Detect which cell encompasses the target text, then output its [X, Y] center coordinate. 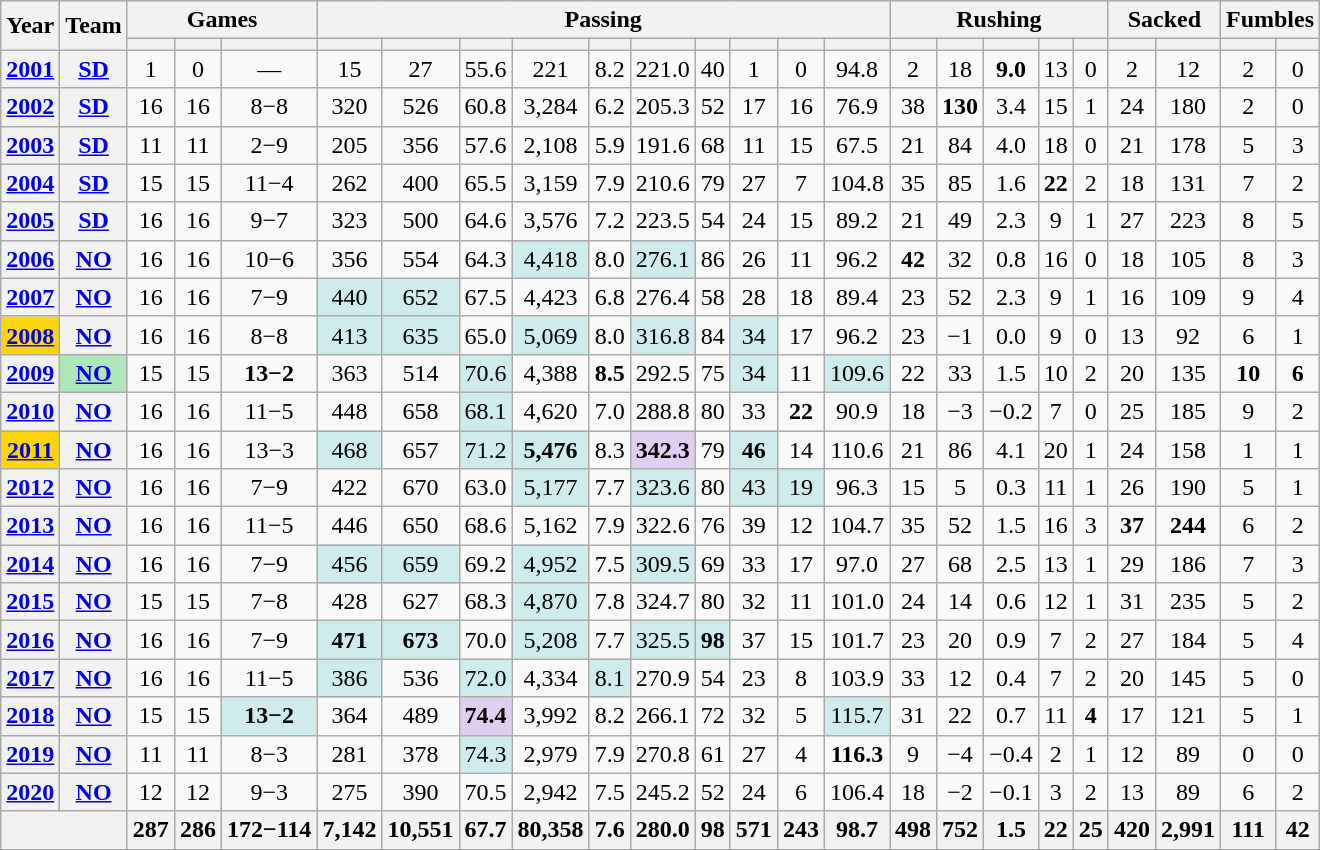
489 [420, 716]
−1 [960, 335]
72 [712, 716]
363 [350, 373]
98.7 [856, 830]
7.6 [610, 830]
2−9 [268, 145]
8.5 [610, 373]
448 [350, 411]
3,576 [550, 221]
221.0 [662, 69]
500 [420, 221]
627 [420, 602]
−4 [960, 754]
275 [350, 792]
92 [1188, 335]
554 [420, 259]
2018 [30, 716]
28 [754, 297]
287 [150, 830]
121 [1188, 716]
74.4 [486, 716]
205.3 [662, 107]
190 [1188, 488]
68.1 [486, 411]
101.7 [856, 640]
65.5 [486, 183]
223.5 [662, 221]
5,177 [550, 488]
Sacked [1164, 20]
2012 [30, 488]
752 [960, 830]
105 [1188, 259]
5.9 [610, 145]
2020 [30, 792]
2,991 [1188, 830]
320 [350, 107]
69 [712, 564]
7.8 [610, 602]
70.5 [486, 792]
186 [1188, 564]
96.3 [856, 488]
0.8 [1012, 259]
1.6 [1012, 183]
43 [754, 488]
2014 [30, 564]
2002 [30, 107]
178 [1188, 145]
130 [960, 107]
72.0 [486, 678]
2008 [30, 335]
428 [350, 602]
11−4 [268, 183]
109 [1188, 297]
262 [350, 183]
4,418 [550, 259]
145 [1188, 678]
316.8 [662, 335]
7,142 [350, 830]
70.6 [486, 373]
Team [94, 26]
288.8 [662, 411]
422 [350, 488]
106.4 [856, 792]
245.2 [662, 792]
2001 [30, 69]
90.9 [856, 411]
60.8 [486, 107]
2004 [30, 183]
Games [222, 20]
71.2 [486, 449]
4.1 [1012, 449]
378 [420, 754]
4,952 [550, 564]
2,942 [550, 792]
670 [420, 488]
2009 [30, 373]
0.9 [1012, 640]
4.0 [1012, 145]
89.2 [856, 221]
7.2 [610, 221]
4,620 [550, 411]
— [268, 69]
4,423 [550, 297]
97.0 [856, 564]
158 [1188, 449]
9−7 [268, 221]
280.0 [662, 830]
266.1 [662, 716]
2015 [30, 602]
58 [712, 297]
57.6 [486, 145]
364 [350, 716]
64.3 [486, 259]
7.0 [610, 411]
0.4 [1012, 678]
63.0 [486, 488]
270.9 [662, 678]
456 [350, 564]
210.6 [662, 183]
0.6 [1012, 602]
104.8 [856, 183]
89.4 [856, 297]
131 [1188, 183]
180 [1188, 107]
446 [350, 526]
40 [712, 69]
342.3 [662, 449]
390 [420, 792]
0.7 [1012, 716]
635 [420, 335]
3,992 [550, 716]
13−3 [268, 449]
309.5 [662, 564]
323.6 [662, 488]
191.6 [662, 145]
324.7 [662, 602]
7−8 [268, 602]
2016 [30, 640]
276.1 [662, 259]
29 [1132, 564]
658 [420, 411]
281 [350, 754]
243 [800, 830]
75 [712, 373]
10,551 [420, 830]
70.0 [486, 640]
111 [1248, 830]
Rushing [1000, 20]
55.6 [486, 69]
571 [754, 830]
498 [914, 830]
−0.1 [1012, 792]
104.7 [856, 526]
440 [350, 297]
2.5 [1012, 564]
235 [1188, 602]
67.7 [486, 830]
49 [960, 221]
673 [420, 640]
3,159 [550, 183]
3,284 [550, 107]
9.0 [1012, 69]
657 [420, 449]
2010 [30, 411]
76.9 [856, 107]
205 [350, 145]
4,388 [550, 373]
110.6 [856, 449]
68.3 [486, 602]
80,358 [550, 830]
2006 [30, 259]
94.8 [856, 69]
471 [350, 640]
116.3 [856, 754]
61 [712, 754]
223 [1188, 221]
244 [1188, 526]
184 [1188, 640]
6.8 [610, 297]
2,108 [550, 145]
400 [420, 183]
Fumbles [1270, 20]
65.0 [486, 335]
5,208 [550, 640]
185 [1188, 411]
270.8 [662, 754]
221 [550, 69]
286 [198, 830]
6.2 [610, 107]
101.0 [856, 602]
659 [420, 564]
4,870 [550, 602]
−2 [960, 792]
103.9 [856, 678]
514 [420, 373]
323 [350, 221]
322.6 [662, 526]
109.6 [856, 373]
19 [800, 488]
74.3 [486, 754]
652 [420, 297]
135 [1188, 373]
2003 [30, 145]
39 [754, 526]
5,162 [550, 526]
468 [350, 449]
8.3 [610, 449]
64.6 [486, 221]
2,979 [550, 754]
526 [420, 107]
325.5 [662, 640]
292.5 [662, 373]
2005 [30, 221]
420 [1132, 830]
−3 [960, 411]
386 [350, 678]
536 [420, 678]
650 [420, 526]
68.6 [486, 526]
0.3 [1012, 488]
69.2 [486, 564]
Year [30, 26]
3.4 [1012, 107]
8.1 [610, 678]
2011 [30, 449]
2019 [30, 754]
413 [350, 335]
5,476 [550, 449]
85 [960, 183]
4,334 [550, 678]
−0.2 [1012, 411]
172−114 [268, 830]
38 [914, 107]
2013 [30, 526]
46 [754, 449]
115.7 [856, 716]
76 [712, 526]
8−3 [268, 754]
0.0 [1012, 335]
Passing [604, 20]
−0.4 [1012, 754]
5,069 [550, 335]
2017 [30, 678]
9−3 [268, 792]
2007 [30, 297]
10−6 [268, 259]
276.4 [662, 297]
